Detect which cell encompasses the target text, then output its [X, Y] center coordinate. 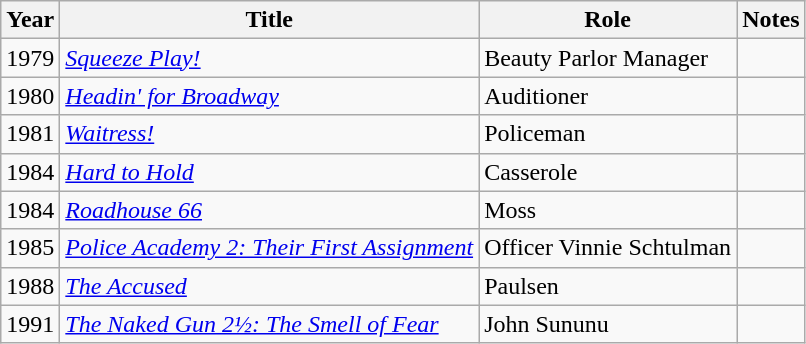
Notes [771, 20]
Squeeze Play! [270, 58]
Waitress! [270, 134]
Paulsen [608, 286]
Casserole [608, 172]
The Accused [270, 286]
Policeman [608, 134]
The Naked Gun 2½: The Smell of Fear [270, 324]
Role [608, 20]
1985 [30, 248]
1981 [30, 134]
1979 [30, 58]
1988 [30, 286]
Headin' for Broadway [270, 96]
Roadhouse 66 [270, 210]
Hard to Hold [270, 172]
Year [30, 20]
Auditioner [608, 96]
1991 [30, 324]
Police Academy 2: Their First Assignment [270, 248]
John Sununu [608, 324]
Title [270, 20]
1980 [30, 96]
Moss [608, 210]
Beauty Parlor Manager [608, 58]
Officer Vinnie Schtulman [608, 248]
